Scan for the cell matching the given text and deliver its (X, Y) coordinate at center. 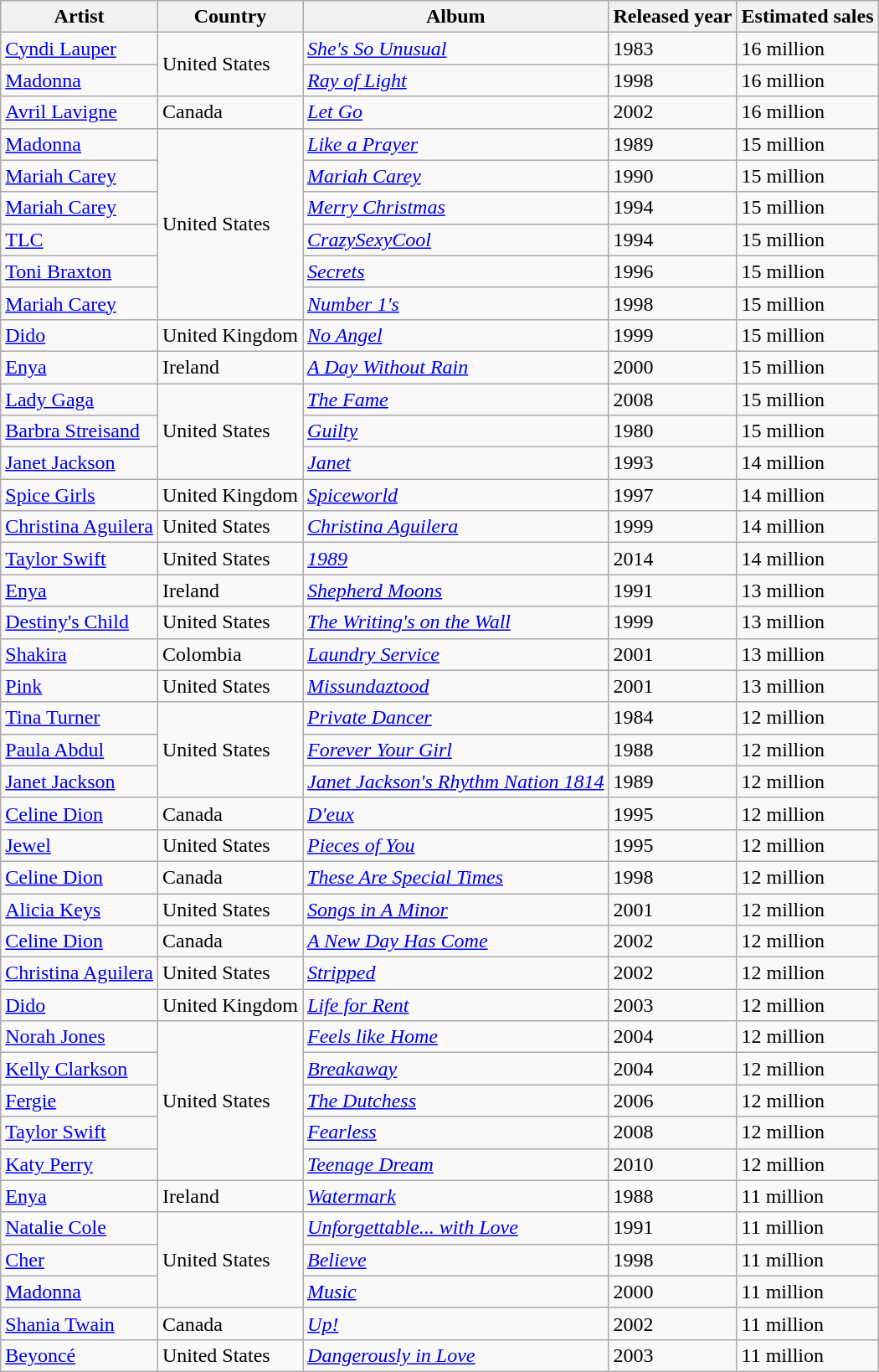
Paula Abdul (80, 750)
Pieces of You (455, 845)
Up! (455, 1323)
A Day Without Rain (455, 367)
Spiceworld (455, 495)
Songs in A Minor (455, 909)
Guilty (455, 431)
Estimated sales (807, 17)
Janet Jackson's Rhythm Nation 1814 (455, 781)
Alicia Keys (80, 909)
2014 (673, 559)
Katy Perry (80, 1164)
1984 (673, 718)
Beyoncé (80, 1355)
Let Go (455, 112)
The Fame (455, 400)
Tina Turner (80, 718)
Destiny's Child (80, 622)
2006 (673, 1101)
Breakaway (455, 1069)
Album (455, 17)
Jewel (80, 845)
1990 (673, 176)
Kelly Clarkson (80, 1069)
1993 (673, 463)
TLC (80, 240)
Barbra Streisand (80, 431)
Norah Jones (80, 1037)
1997 (673, 495)
She's So Unusual (455, 49)
Natalie Cole (80, 1228)
Ray of Light (455, 80)
Forever Your Girl (455, 750)
Watermark (455, 1196)
Teenage Dream (455, 1164)
Toni Braxton (80, 271)
Feels like Home (455, 1037)
1996 (673, 271)
Shakira (80, 654)
The Writing's on the Wall (455, 622)
2010 (673, 1164)
1980 (673, 431)
Colombia (229, 654)
Secrets (455, 271)
CrazySexyCool (455, 240)
Unforgettable... with Love (455, 1228)
Avril Lavigne (80, 112)
D'eux (455, 813)
Laundry Service (455, 654)
Pink (80, 686)
Like a Prayer (455, 144)
Merry Christmas (455, 208)
Fergie (80, 1101)
Country (229, 17)
Shania Twain (80, 1323)
Cher (80, 1260)
Shepherd Moons (455, 591)
Released year (673, 17)
Music (455, 1292)
A New Day Has Come (455, 941)
1983 (673, 49)
Spice Girls (80, 495)
Cyndi Lauper (80, 49)
Stripped (455, 973)
Janet (455, 463)
Missundaztood (455, 686)
Life for Rent (455, 1005)
Lady Gaga (80, 400)
Private Dancer (455, 718)
These Are Special Times (455, 877)
Fearless (455, 1132)
Believe (455, 1260)
The Dutchess (455, 1101)
No Angel (455, 335)
Dangerously in Love (455, 1355)
Number 1's (455, 303)
Artist (80, 17)
